Identify which cell holds the provided text, then report its (x, y) central coordinate. 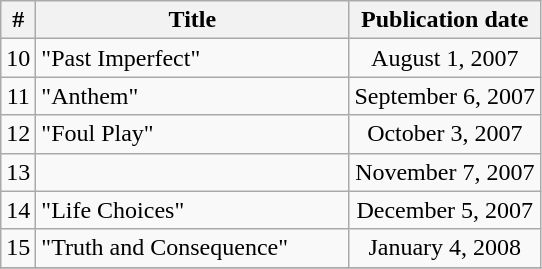
January 4, 2008 (445, 248)
"Anthem" (192, 96)
"Foul Play" (192, 134)
August 1, 2007 (445, 58)
"Life Choices" (192, 210)
Publication date (445, 20)
Title (192, 20)
October 3, 2007 (445, 134)
"Truth and Consequence" (192, 248)
12 (18, 134)
14 (18, 210)
11 (18, 96)
"Past Imperfect" (192, 58)
December 5, 2007 (445, 210)
# (18, 20)
13 (18, 172)
15 (18, 248)
September 6, 2007 (445, 96)
November 7, 2007 (445, 172)
10 (18, 58)
